Scan for the cell matching the given text and deliver its [x, y] coordinate at center. 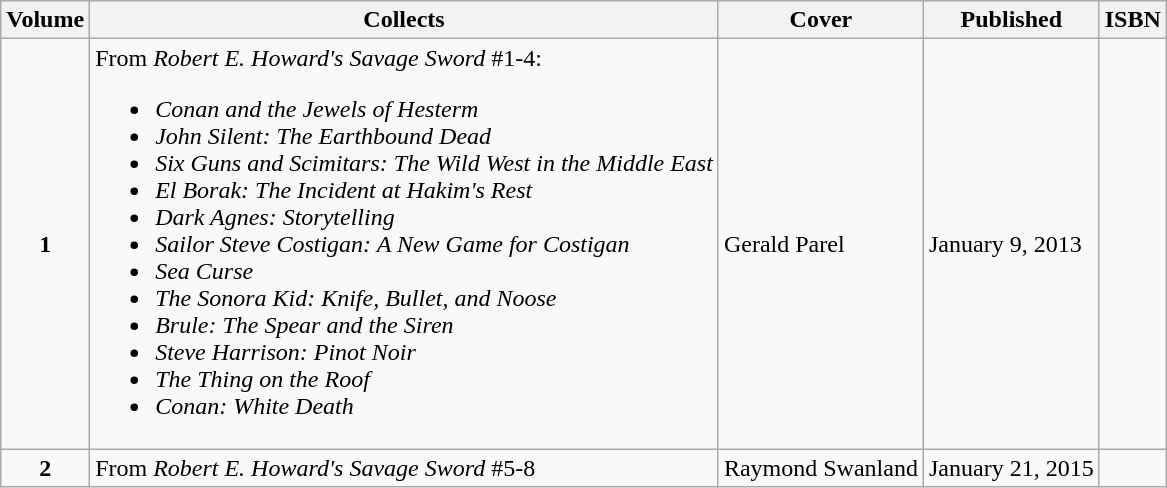
2 [46, 468]
Gerald Parel [820, 244]
Volume [46, 20]
Cover [820, 20]
Collects [404, 20]
January 21, 2015 [1011, 468]
Raymond Swanland [820, 468]
Published [1011, 20]
January 9, 2013 [1011, 244]
1 [46, 244]
From Robert E. Howard's Savage Sword #5-8 [404, 468]
ISBN [1132, 20]
